Extract the [X, Y] coordinate from the center of the cell holding the provided text.  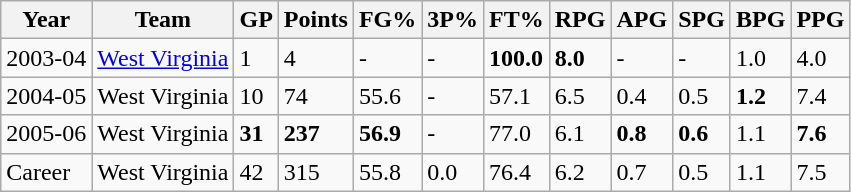
76.4 [517, 172]
0.8 [642, 134]
0.7 [642, 172]
57.1 [517, 96]
10 [256, 96]
55.8 [387, 172]
77.0 [517, 134]
2004-05 [46, 96]
31 [256, 134]
7.4 [820, 96]
74 [316, 96]
4 [316, 58]
0.4 [642, 96]
FT% [517, 20]
100.0 [517, 58]
1.0 [760, 58]
SPG [702, 20]
Career [46, 172]
7.5 [820, 172]
APG [642, 20]
56.9 [387, 134]
0.0 [453, 172]
42 [256, 172]
315 [316, 172]
Team [163, 20]
RPG [580, 20]
BPG [760, 20]
Year [46, 20]
2003-04 [46, 58]
Points [316, 20]
6.2 [580, 172]
237 [316, 134]
FG% [387, 20]
1.2 [760, 96]
PPG [820, 20]
3P% [453, 20]
2005-06 [46, 134]
6.5 [580, 96]
0.6 [702, 134]
8.0 [580, 58]
1 [256, 58]
GP [256, 20]
7.6 [820, 134]
6.1 [580, 134]
4.0 [820, 58]
55.6 [387, 96]
